Return [x, y] of the center of cell containing provided text 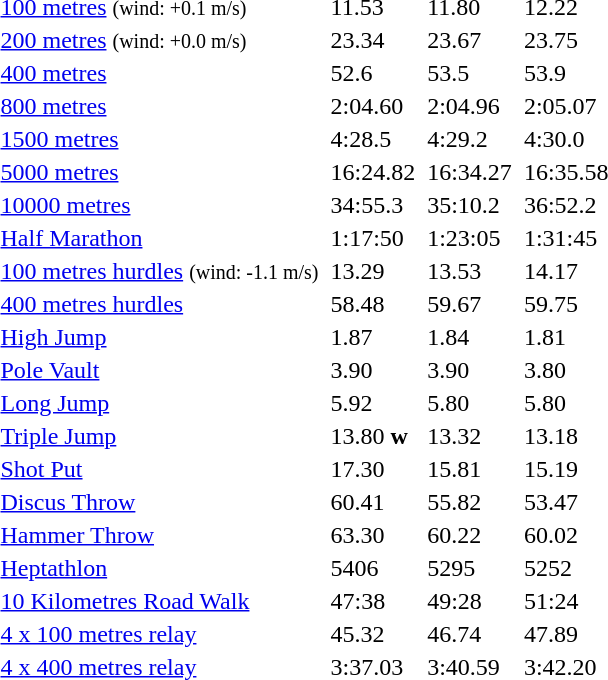
5295 [470, 568]
23.67 [470, 40]
46.74 [470, 634]
23.34 [373, 40]
47:38 [373, 601]
1:23:05 [470, 238]
1.84 [470, 337]
55.82 [470, 502]
63.30 [373, 535]
60.41 [373, 502]
16:24.82 [373, 172]
5.80 [470, 403]
13.80 w [373, 436]
35:10.2 [470, 205]
60.22 [470, 535]
16:34.27 [470, 172]
4:28.5 [373, 139]
34:55.3 [373, 205]
4:29.2 [470, 139]
45.32 [373, 634]
13.29 [373, 271]
5406 [373, 568]
53.5 [470, 73]
1.87 [373, 337]
1:17:50 [373, 238]
5.92 [373, 403]
49:28 [470, 601]
59.67 [470, 304]
13.53 [470, 271]
2:04.96 [470, 106]
2:04.60 [373, 106]
15.81 [470, 469]
58.48 [373, 304]
13.32 [470, 436]
52.6 [373, 73]
17.30 [373, 469]
